From the cell containing the given text, extract its center point as (X, Y) coordinate. 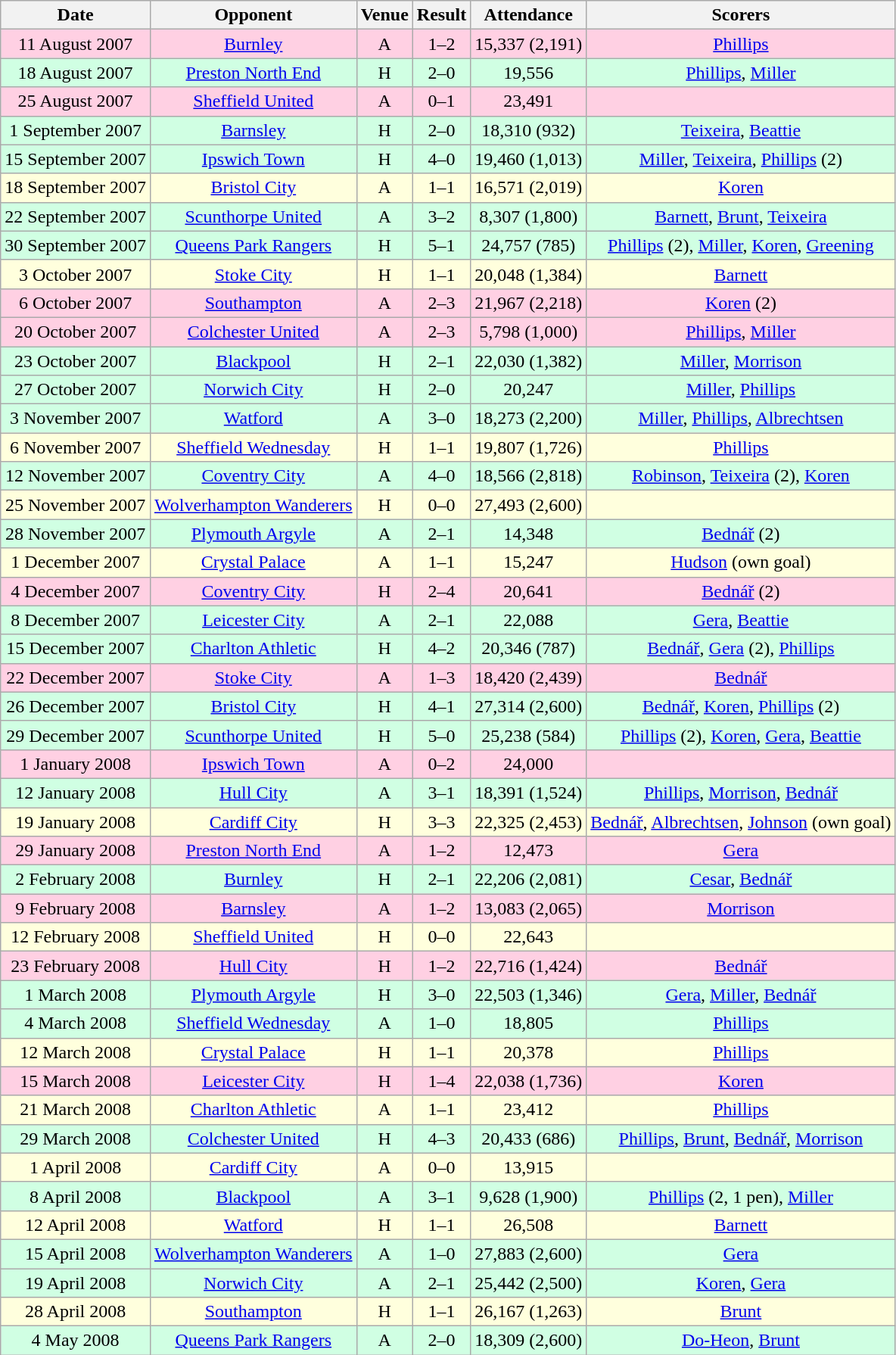
16,571 (2,019) (528, 188)
1–3 (441, 677)
23,412 (528, 1110)
3 October 2007 (76, 274)
21,967 (2,218) (528, 303)
0–2 (441, 764)
25 November 2007 (76, 505)
Phillips (2, 1 pen), Miller (741, 1196)
4–3 (441, 1139)
23,491 (528, 101)
6 October 2007 (76, 303)
Attendance (528, 15)
0–1 (441, 101)
20,433 (686) (528, 1139)
9,628 (1,900) (528, 1196)
Phillips, Brunt, Bednář, Morrison (741, 1139)
18,310 (932) (528, 130)
26,167 (1,263) (528, 1312)
Phillips, Morrison, Bednář (741, 793)
1 March 2008 (76, 995)
11 August 2007 (76, 44)
22,088 (528, 620)
Miller, Phillips (741, 390)
19,460 (1,013) (528, 159)
Result (441, 15)
12 November 2007 (76, 476)
18 September 2007 (76, 188)
5,798 (1,000) (528, 332)
Opponent (253, 15)
13,915 (528, 1167)
Venue (384, 15)
15 December 2007 (76, 649)
Date (76, 15)
8,307 (1,800) (528, 216)
29 March 2008 (76, 1139)
22,503 (1,346) (528, 995)
20,641 (528, 591)
28 November 2007 (76, 534)
27,883 (2,600) (528, 1254)
4 May 2008 (76, 1341)
18,273 (2,200) (528, 419)
Bednář, Gera (2), Phillips (741, 649)
1 April 2008 (76, 1167)
24,000 (528, 764)
20,346 (787) (528, 649)
Bednář, Koren, Phillips (2) (741, 706)
27,314 (2,600) (528, 706)
Barnett, Brunt, Teixeira (741, 216)
26,508 (528, 1225)
20,048 (1,384) (528, 274)
Morrison (741, 908)
25,442 (2,500) (528, 1283)
15,337 (2,191) (528, 44)
15 March 2008 (76, 1081)
3–2 (441, 216)
4 March 2008 (76, 1023)
9 February 2008 (76, 908)
15 September 2007 (76, 159)
22 September 2007 (76, 216)
1–4 (441, 1081)
Brunt (741, 1312)
18,805 (528, 1023)
Cesar, Bednář (741, 880)
4–1 (441, 706)
22,325 (2,453) (528, 821)
18,391 (1,524) (528, 793)
14,348 (528, 534)
25 August 2007 (76, 101)
29 December 2007 (76, 735)
Koren, Gera (741, 1283)
28 April 2008 (76, 1312)
1 September 2007 (76, 130)
Gera, Beattie (741, 620)
19 January 2008 (76, 821)
5–0 (441, 735)
4–2 (441, 649)
Scorers (741, 15)
15,247 (528, 562)
19 April 2008 (76, 1283)
29 January 2008 (76, 851)
23 February 2008 (76, 966)
Phillips (2), Miller, Koren, Greening (741, 245)
Teixeira, Beattie (741, 130)
24,757 (785) (528, 245)
3 November 2007 (76, 419)
6 November 2007 (76, 447)
3–3 (441, 821)
15 April 2008 (76, 1254)
19,556 (528, 73)
2–4 (441, 591)
1 December 2007 (76, 562)
26 December 2007 (76, 706)
12,473 (528, 851)
25,238 (584) (528, 735)
12 January 2008 (76, 793)
5–1 (441, 245)
18,420 (2,439) (528, 677)
4 December 2007 (76, 591)
Gera, Miller, Bednář (741, 995)
22,038 (1,736) (528, 1081)
Phillips (2), Koren, Gera, Beattie (741, 735)
18 August 2007 (76, 73)
18,309 (2,600) (528, 1341)
22,206 (2,081) (528, 880)
12 February 2008 (76, 937)
Robinson, Teixeira (2), Koren (741, 476)
22 December 2007 (76, 677)
18,566 (2,818) (528, 476)
Miller, Phillips, Albrechtsen (741, 419)
20,378 (528, 1052)
12 April 2008 (76, 1225)
27 October 2007 (76, 390)
27,493 (2,600) (528, 505)
13,083 (2,065) (528, 908)
22,643 (528, 937)
1 January 2008 (76, 764)
20 October 2007 (76, 332)
21 March 2008 (76, 1110)
Miller, Morrison (741, 361)
8 April 2008 (76, 1196)
Miller, Teixeira, Phillips (2) (741, 159)
Koren (2) (741, 303)
22,030 (1,382) (528, 361)
20,247 (528, 390)
Hudson (own goal) (741, 562)
30 September 2007 (76, 245)
12 March 2008 (76, 1052)
Do-Heon, Brunt (741, 1341)
22,716 (1,424) (528, 966)
8 December 2007 (76, 620)
19,807 (1,726) (528, 447)
23 October 2007 (76, 361)
Bednář, Albrechtsen, Johnson (own goal) (741, 821)
2 February 2008 (76, 880)
